Determine the [x, y] coordinate at the center of the cell enclosing the given text.  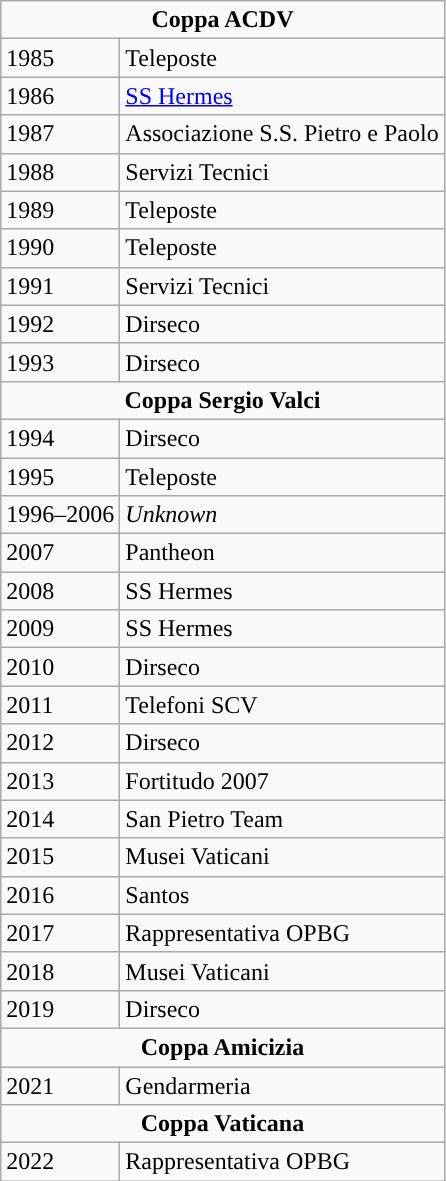
2007 [60, 553]
1996–2006 [60, 515]
Associazione S.S. Pietro e Paolo [282, 134]
2010 [60, 667]
Telefoni SCV [282, 705]
Coppa ACDV [222, 20]
Pantheon [282, 553]
2021 [60, 1085]
2016 [60, 895]
Coppa Vaticana [222, 1124]
San Pietro Team [282, 819]
2018 [60, 971]
1993 [60, 362]
1990 [60, 248]
2017 [60, 933]
2022 [60, 1162]
1986 [60, 96]
2009 [60, 629]
Unknown [282, 515]
Gendarmeria [282, 1085]
1988 [60, 172]
2013 [60, 781]
1994 [60, 438]
1992 [60, 324]
Coppa Amicizia [222, 1047]
2011 [60, 705]
2014 [60, 819]
2008 [60, 591]
Fortitudo 2007 [282, 781]
1985 [60, 58]
2019 [60, 1009]
1995 [60, 477]
2015 [60, 857]
1991 [60, 286]
Santos [282, 895]
Coppa Sergio Valci [222, 400]
2012 [60, 743]
1987 [60, 134]
1989 [60, 210]
